Find where the given text appears and provide that cell's center as (X, Y) coordinate. 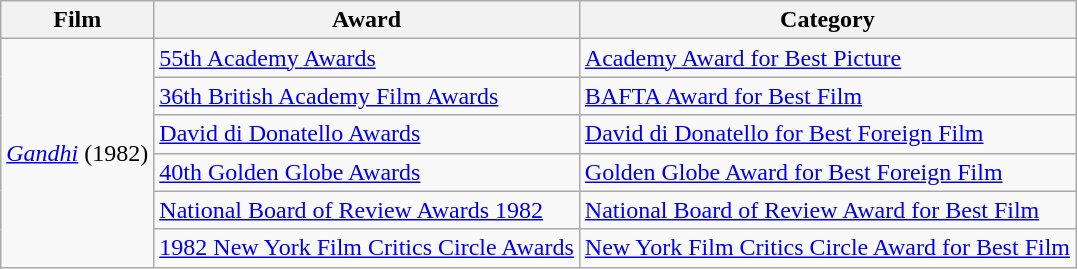
Golden Globe Award for Best Foreign Film (827, 172)
Film (78, 20)
40th Golden Globe Awards (367, 172)
David di Donatello for Best Foreign Film (827, 134)
Academy Award for Best Picture (827, 58)
Award (367, 20)
36th British Academy Film Awards (367, 96)
Category (827, 20)
Gandhi (1982) (78, 153)
BAFTA Award for Best Film (827, 96)
New York Film Critics Circle Award for Best Film (827, 248)
National Board of Review Awards 1982 (367, 210)
55th Academy Awards (367, 58)
National Board of Review Award for Best Film (827, 210)
David di Donatello Awards (367, 134)
1982 New York Film Critics Circle Awards (367, 248)
